For the text-containing cell, return its midpoint in (x, y) coordinate format. 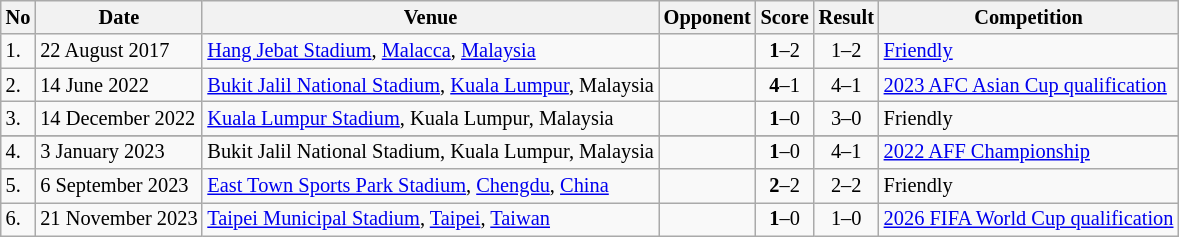
Competition (1029, 17)
2. (18, 85)
Taipei Municipal Stadium, Taipei, Taiwan (430, 219)
2023 AFC Asian Cup qualification (1029, 85)
Venue (430, 17)
22 August 2017 (118, 51)
Hang Jebat Stadium, Malacca, Malaysia (430, 51)
No (18, 17)
3 January 2023 (118, 152)
Score (785, 17)
1. (18, 51)
6. (18, 219)
Kuala Lumpur Stadium, Kuala Lumpur, Malaysia (430, 118)
14 June 2022 (118, 85)
3–0 (846, 118)
4. (18, 152)
3. (18, 118)
Result (846, 17)
21 November 2023 (118, 219)
Date (118, 17)
East Town Sports Park Stadium, Chengdu, China (430, 186)
2022 AFF Championship (1029, 152)
2026 FIFA World Cup qualification (1029, 219)
Opponent (708, 17)
14 December 2022 (118, 118)
6 September 2023 (118, 186)
5. (18, 186)
